Determine the (X, Y) coordinate at the center of the cell enclosing the given text.  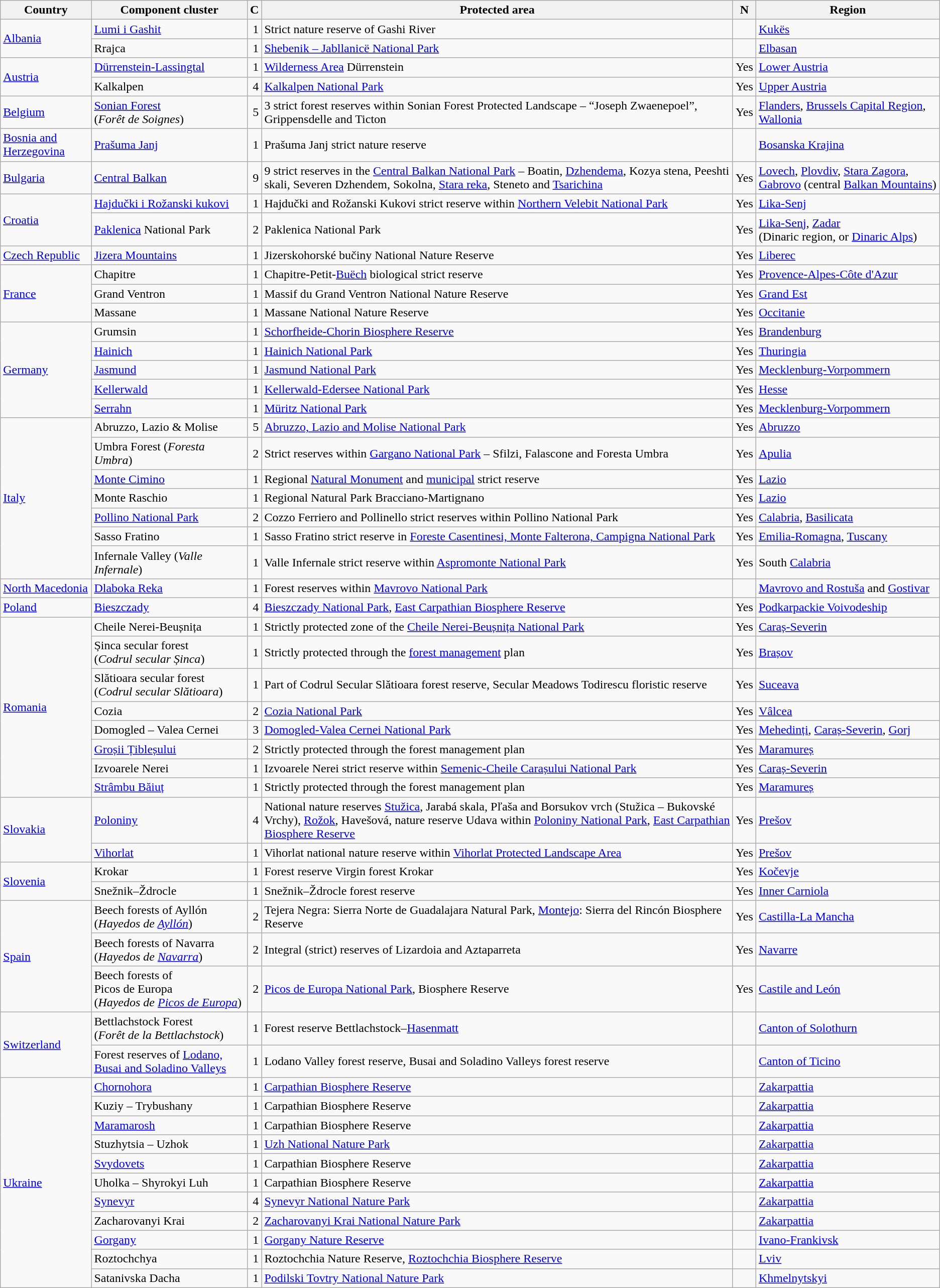
Schorfheide-Chorin Biosphere Reserve (497, 332)
Regional Natural Park Bracciano-Martignano (497, 498)
Chapitre-Petit-Buëch biological strict reserve (497, 274)
Shebenik – Jabllanicë National Park (497, 48)
Sonian Forest(Forêt de Soignes) (170, 112)
Kalkalpen National Park (497, 86)
N (744, 10)
Grumsin (170, 332)
Abruzzo (848, 427)
Massane (170, 313)
Sasso Fratino strict reserve in Foreste Casentinesi, Monte Falterona, Campigna National Park (497, 536)
Bettlachstock Forest(Forêt de la Bettlachstock) (170, 1028)
Groșii Țibleșului (170, 749)
Tejera Negra: Sierra Norte de Guadalajara Natural Park, Montejo: Sierra del Rincón Biosphere Reserve (497, 917)
Strict reserves within Gargano National Park – Sfilzi, Falascone and Foresta Umbra (497, 453)
Umbra Forest (Foresta Umbra) (170, 453)
Satanіvska Dacha (170, 1278)
Monte Cimino (170, 479)
Region (848, 10)
Lika-Senj, Zadar(Dinaric region, or Dinaric Alps) (848, 229)
Vâlcea (848, 711)
Svydovets (170, 1163)
Hainich (170, 351)
Uholka – Shyrokyi Luh (170, 1183)
3 strict forest reserves within Sonian Forest Protected Landscape – “Joseph Zwaenepoel”, Grippensdelle and Ticton (497, 112)
Emilia-Romagna, Tuscany (848, 536)
Pollino National Park (170, 517)
Vihorlat (170, 853)
Jasmund (170, 370)
Müritz National Park (497, 408)
Brandenburg (848, 332)
Synevyr (170, 1202)
Lovech, Plovdiv, Stara Zagora, Gabrovo (central Balkan Mountains) (848, 178)
Occitanie (848, 313)
Calabria, Basilicata (848, 517)
Regional Natural Monument and municipal strict reserve (497, 479)
Izvoarele Nerei strict reserve within Semenic-Cheile Carașului National Park (497, 768)
Grand Ventron (170, 294)
Component cluster (170, 10)
Maramarosh (170, 1125)
Izvoarele Nerei (170, 768)
Snežnik–Ždrocle (170, 891)
Snežnik–Ždrocle forest reserve (497, 891)
Hesse (848, 389)
Part of Codrul Secular Slătioara forest reserve, Secular Meadows Todirescu floristic reserve (497, 685)
Slovakia (46, 830)
Strict nature reserve of Gashi River (497, 29)
Krokar (170, 872)
Hainich National Park (497, 351)
Abruzzo, Lazio & Molise (170, 427)
Liberec (848, 255)
Poloniny (170, 820)
Belgium (46, 112)
Central Balkan (170, 178)
Mehedinți, Caraș-Severin, Gorj (848, 730)
Slovenia (46, 881)
Domogled-Valea Cernei National Park (497, 730)
Massane National Nature Reserve (497, 313)
Zacharovanyi Krai (170, 1221)
Ivano-Frankivsk (848, 1240)
Gorgany (170, 1240)
Lviv (848, 1259)
Jizerskohorské bučiny National Nature Reserve (497, 255)
Beech forests of Ayllón(Hayedos de Ayllón) (170, 917)
Bosanska Krajina (848, 145)
Picos de Europa National Park, Biosphere Reserve (497, 989)
Chornohora (170, 1087)
Valle Infernale strict reserve within Aspromonte National Park (497, 562)
Albania (46, 39)
Podilski Tovtry National Nature Park (497, 1278)
Lower Austria (848, 67)
Strâmbu Băiuț (170, 787)
Beech forests ofPicos de Europa(Hayedos de Picos de Europa) (170, 989)
Brașov (848, 653)
Kukës (848, 29)
South Calabria (848, 562)
Dlaboka Reka (170, 588)
Bosnia and Herzegovina (46, 145)
Bulgaria (46, 178)
Hajdučki i Rožanski kukovi (170, 203)
Beech forests of Navarra(Hayedos de Navarra) (170, 949)
Bieszczady National Park, East Carpathian Biosphere Reserve (497, 607)
Flanders, Brussels Capital Region, Wallonia (848, 112)
Germany (46, 370)
Lika-Senj (848, 203)
Poland (46, 607)
Prašuma Janj strict nature reserve (497, 145)
Mavrovo and Rostuša and Gostivar (848, 588)
Chapitre (170, 274)
North Macedonia (46, 588)
Italy (46, 498)
Grand Est (848, 294)
Forest reserve Bettlachstock–Hasenmatt (497, 1028)
Forest reserves within Mavrovo National Park (497, 588)
Cozzo Ferriero and Pollinello strict reserves within Pollino National Park (497, 517)
Kočevje (848, 872)
Uzh National Nature Park (497, 1144)
Roztochchia Nature Reserve, Roztochchia Biosphere Reserve (497, 1259)
Roztochchya (170, 1259)
9 (254, 178)
3 (254, 730)
Kuziy – Trybushany (170, 1106)
Upper Austria (848, 86)
Domogled – Valea Cernei (170, 730)
Rrajca (170, 48)
Jizera Mountains (170, 255)
Slătioara secular forest(Codrul secular Slătioara) (170, 685)
Monte Raschio (170, 498)
Jasmund National Park (497, 370)
Castilla-La Mancha (848, 917)
Protected area (497, 10)
Suceava (848, 685)
Wilderness Area Dürrenstein (497, 67)
Cozia (170, 711)
Canton of Solothurn (848, 1028)
Kellerwald-Edersee National Park (497, 389)
Strictly protected zone of the Cheile Nerei-Beușnița National Park (497, 626)
Navarre (848, 949)
Thuringia (848, 351)
Sasso Fratino (170, 536)
Lodano Valley forest reserve, Busai and Soladino Valleys forest reserve (497, 1061)
Apulia (848, 453)
Cheile Nerei-Beușnița (170, 626)
Vihorlat national nature reserve within Vihorlat Protected Landscape Area (497, 853)
Lumi i Gashit (170, 29)
Ukraine (46, 1183)
Czech Republic (46, 255)
Hajdučki and Rožanski Kukovi strict reserve within Northern Velebit National Park (497, 203)
Switzerland (46, 1044)
Integral (strict) reserves of Lizardoia and Aztaparreta (497, 949)
Zacharovanyi Krai National Nature Park (497, 1221)
Massif du Grand Ventron National Nature Reserve (497, 294)
Bieszczady (170, 607)
Khmelnytskyi (848, 1278)
C (254, 10)
Dürrenstein-Lassingtal (170, 67)
Synevyr National Nature Park (497, 1202)
Serrahn (170, 408)
Castile and León (848, 989)
Șinca secular forest(Codrul secular Șinca) (170, 653)
Cozia National Park (497, 711)
Prašuma Janj (170, 145)
Stuzhytsia – Uzhok (170, 1144)
Forest reserves of Lodano, Busai and Soladino Valleys (170, 1061)
Gorgany Nature Reserve (497, 1240)
Austria (46, 77)
Croatia (46, 220)
Canton of Ticino (848, 1061)
Kellerwald (170, 389)
Forest reserve Virgin forest Krokar (497, 872)
France (46, 293)
Podkarpackie Voivodeship (848, 607)
Romania (46, 707)
Provence-Alpes-Côte d'Azur (848, 274)
Inner Carniola (848, 891)
Abruzzo, Lazio and Molise National Park (497, 427)
Kalkalpen (170, 86)
Elbasan (848, 48)
Infernale Valley (Valle Infernale) (170, 562)
Country (46, 10)
Spain (46, 956)
